Output the (x, y) coordinate of the center of the cell containing the given text.  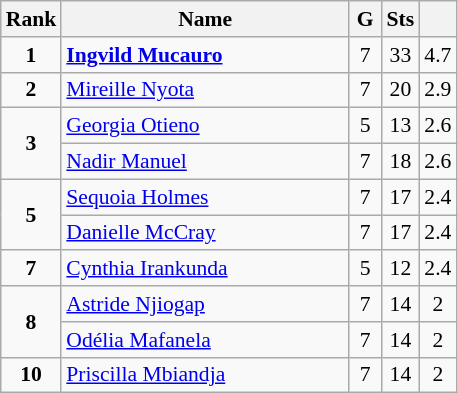
Rank (32, 19)
Ingvild Mucauro (205, 55)
10 (32, 375)
1 (32, 55)
4.7 (438, 55)
Astride Njiogap (205, 304)
12 (401, 269)
Nadir Manuel (205, 162)
Name (205, 19)
Georgia Otieno (205, 126)
18 (401, 162)
Sequoia Holmes (205, 197)
G (366, 19)
Sts (401, 19)
Cynthia Irankunda (205, 269)
3 (32, 144)
13 (401, 126)
Danielle McCray (205, 233)
33 (401, 55)
Mireille Nyota (205, 90)
Odélia Mafanela (205, 340)
8 (32, 322)
Priscilla Mbiandja (205, 375)
2.9 (438, 90)
20 (401, 90)
